For the text-containing cell, return its midpoint in [X, Y] coordinate format. 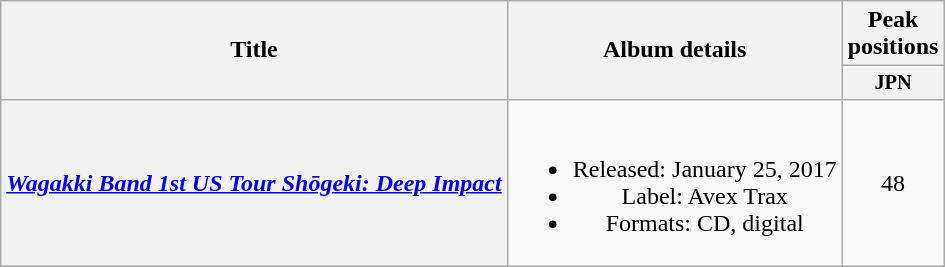
Album details [674, 50]
Title [254, 50]
Wagakki Band 1st US Tour Shōgeki: Deep Impact [254, 182]
48 [893, 182]
Peak positions [893, 34]
Released: January 25, 2017Label: Avex TraxFormats: CD, digital [674, 182]
JPN [893, 83]
